Pinpoint the cell where the given text exists, returning its (X, Y) midpoint coordinate. 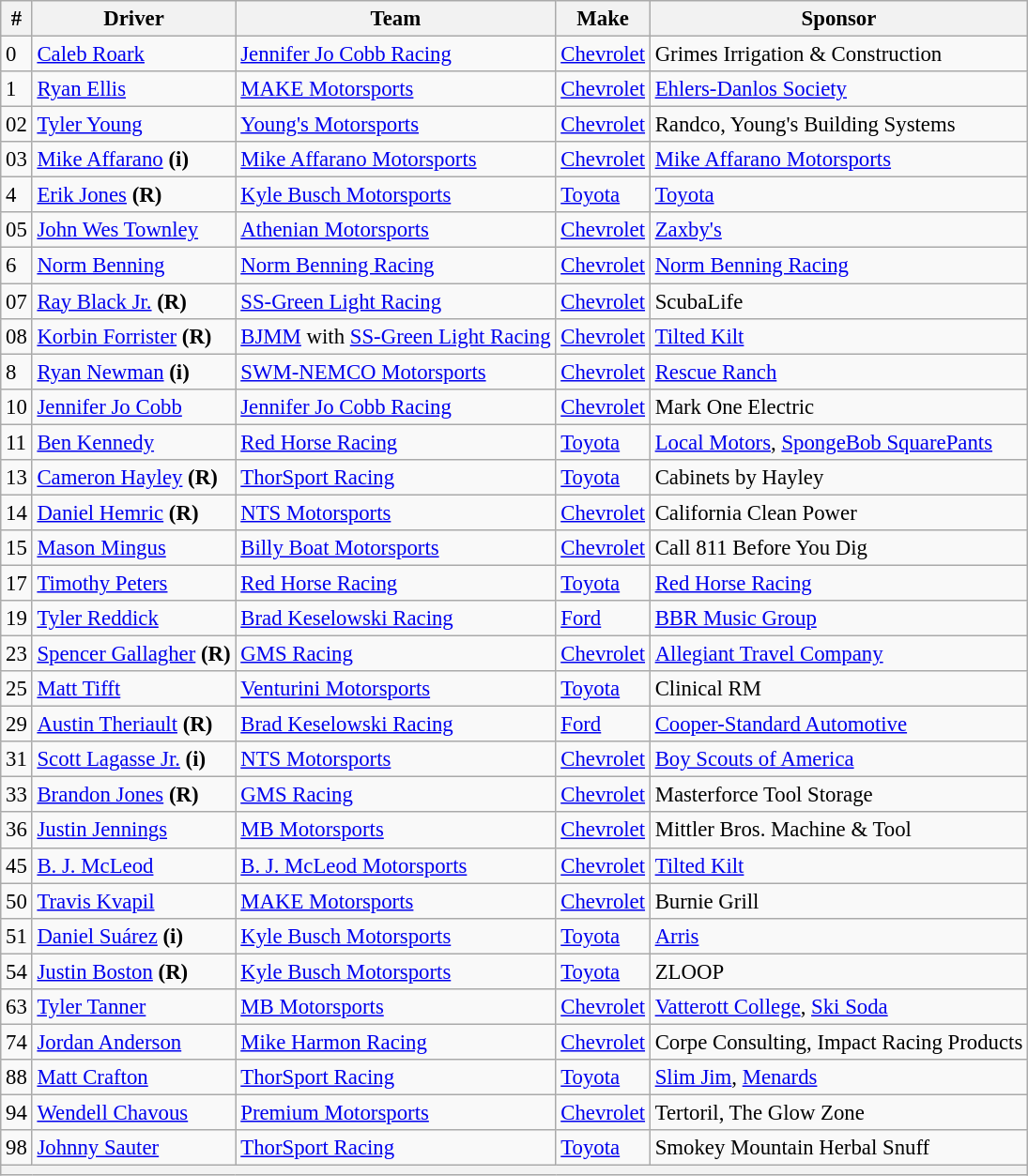
Korbin Forrister (R) (133, 336)
BJMM with SS-Green Light Racing (396, 336)
08 (17, 336)
14 (17, 512)
Jordan Anderson (133, 1042)
Caleb Roark (133, 54)
07 (17, 301)
17 (17, 583)
B. J. McLeod (133, 865)
Tyler Young (133, 125)
54 (17, 971)
15 (17, 548)
Corpe Consulting, Impact Racing Products (838, 1042)
Boy Scouts of America (838, 759)
Mike Affarano (i) (133, 160)
Tertoril, The Glow Zone (838, 1112)
45 (17, 865)
Jennifer Jo Cobb (133, 406)
Billy Boat Motorsports (396, 548)
BBR Music Group (838, 619)
88 (17, 1077)
Norm Benning (133, 266)
Brandon Jones (R) (133, 795)
02 (17, 125)
Daniel Hemric (R) (133, 512)
Cooper-Standard Automotive (838, 725)
13 (17, 478)
Vatterott College, Ski Soda (838, 1007)
Justin Boston (R) (133, 971)
63 (17, 1007)
Mark One Electric (838, 406)
Timothy Peters (133, 583)
Wendell Chavous (133, 1112)
25 (17, 689)
Rescue Ranch (838, 372)
Premium Motorsports (396, 1112)
33 (17, 795)
Scott Lagasse Jr. (i) (133, 759)
94 (17, 1112)
29 (17, 725)
Make (603, 19)
Ryan Newman (i) (133, 372)
Sponsor (838, 19)
Travis Kvapil (133, 901)
Matt Crafton (133, 1077)
Zaxby's (838, 230)
Burnie Grill (838, 901)
Ray Black Jr. (R) (133, 301)
0 (17, 54)
03 (17, 160)
SWM-NEMCO Motorsports (396, 372)
Mike Harmon Racing (396, 1042)
8 (17, 372)
10 (17, 406)
Daniel Suárez (i) (133, 936)
John Wes Townley (133, 230)
Ryan Ellis (133, 89)
Mittler Bros. Machine & Tool (838, 831)
# (17, 19)
Ehlers-Danlos Society (838, 89)
11 (17, 442)
California Clean Power (838, 512)
4 (17, 195)
1 (17, 89)
Call 811 Before You Dig (838, 548)
98 (17, 1148)
Allegiant Travel Company (838, 654)
Randco, Young's Building Systems (838, 125)
Slim Jim, Menards (838, 1077)
Grimes Irrigation & Construction (838, 54)
Cameron Hayley (R) (133, 478)
Ben Kennedy (133, 442)
Team (396, 19)
ZLOOP (838, 971)
Athenian Motorsports (396, 230)
74 (17, 1042)
23 (17, 654)
ScubaLife (838, 301)
51 (17, 936)
Justin Jennings (133, 831)
Driver (133, 19)
Tyler Reddick (133, 619)
Tyler Tanner (133, 1007)
05 (17, 230)
Smokey Mountain Herbal Snuff (838, 1148)
Mason Mingus (133, 548)
36 (17, 831)
Erik Jones (R) (133, 195)
Spencer Gallagher (R) (133, 654)
Matt Tifft (133, 689)
Cabinets by Hayley (838, 478)
Young's Motorsports (396, 125)
Arris (838, 936)
19 (17, 619)
6 (17, 266)
Venturini Motorsports (396, 689)
Local Motors, SpongeBob SquarePants (838, 442)
Masterforce Tool Storage (838, 795)
B. J. McLeod Motorsports (396, 865)
Johnny Sauter (133, 1148)
Clinical RM (838, 689)
Austin Theriault (R) (133, 725)
31 (17, 759)
50 (17, 901)
SS-Green Light Racing (396, 301)
